Search for the cell housing the specified text and yield its (x, y) center coordinate. 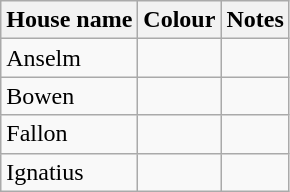
Anselm (70, 58)
Bowen (70, 96)
Notes (255, 20)
Fallon (70, 134)
House name (70, 20)
Ignatius (70, 172)
Colour (180, 20)
